Scan for the cell matching the given text and deliver its [X, Y] coordinate at center. 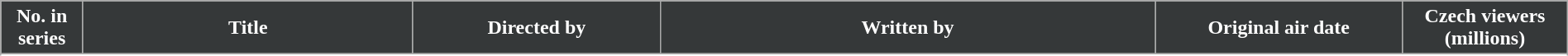
Original air date [1279, 28]
Title [248, 28]
No. inseries [42, 28]
Czech viewers(millions) [1485, 28]
Directed by [536, 28]
Written by [907, 28]
